Search for the cell housing the specified text and yield its (X, Y) center coordinate. 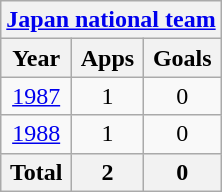
2 (108, 172)
Japan national team (111, 20)
1987 (36, 96)
Year (36, 58)
Apps (108, 58)
1988 (36, 134)
Goals (182, 58)
Total (36, 172)
